Determine the [x, y] coordinate at the center of the cell enclosing the given text.  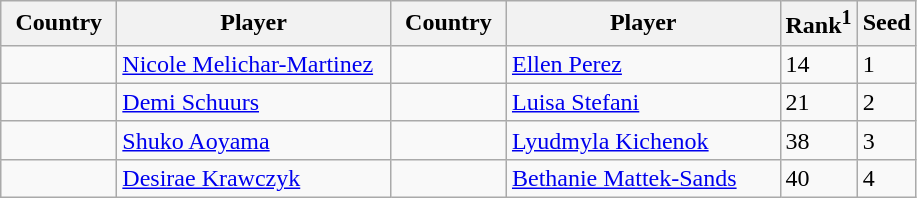
Nicole Melichar-Martinez [254, 64]
40 [818, 178]
38 [818, 140]
Shuko Aoyama [254, 140]
1 [886, 64]
Bethanie Mattek-Sands [643, 178]
21 [818, 102]
Luisa Stefani [643, 102]
Rank1 [818, 24]
Demi Schuurs [254, 102]
3 [886, 140]
2 [886, 102]
14 [818, 64]
4 [886, 178]
Seed [886, 24]
Ellen Perez [643, 64]
Desirae Krawczyk [254, 178]
Lyudmyla Kichenok [643, 140]
